Extract the (X, Y) coordinate from the center of the cell holding the provided text.  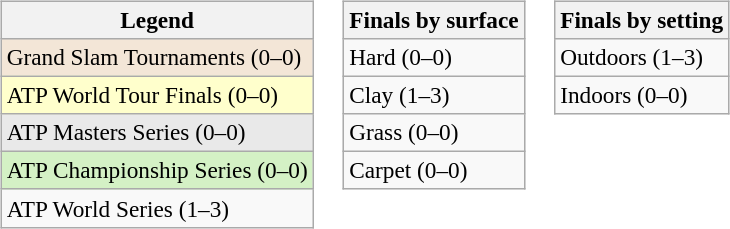
Legend (157, 20)
ATP Masters Series (0–0) (157, 133)
Hard (0–0) (434, 57)
Finals by surface (434, 20)
ATP Championship Series (0–0) (157, 171)
Indoors (0–0) (642, 95)
Carpet (0–0) (434, 171)
ATP World Series (1–3) (157, 208)
Clay (1–3) (434, 95)
Grass (0–0) (434, 133)
Grand Slam Tournaments (0–0) (157, 57)
Finals by setting (642, 20)
ATP World Tour Finals (0–0) (157, 95)
Outdoors (1–3) (642, 57)
